Determine the (x, y) coordinate at the center of the cell enclosing the given text.  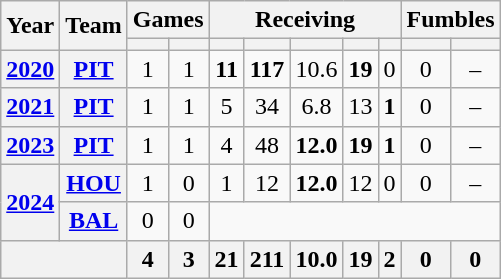
6.8 (316, 107)
Receiving (305, 20)
2020 (30, 69)
5 (226, 107)
HOU (94, 183)
13 (360, 107)
34 (267, 107)
Team (94, 26)
10.6 (316, 69)
21 (226, 259)
3 (188, 259)
10.0 (316, 259)
Fumbles (450, 20)
117 (267, 69)
Year (30, 26)
48 (267, 145)
2021 (30, 107)
211 (267, 259)
11 (226, 69)
Games (168, 20)
BAL (94, 221)
2023 (30, 145)
2024 (30, 202)
2 (390, 259)
